Extract the (x, y) coordinate from the center of the cell holding the provided text.  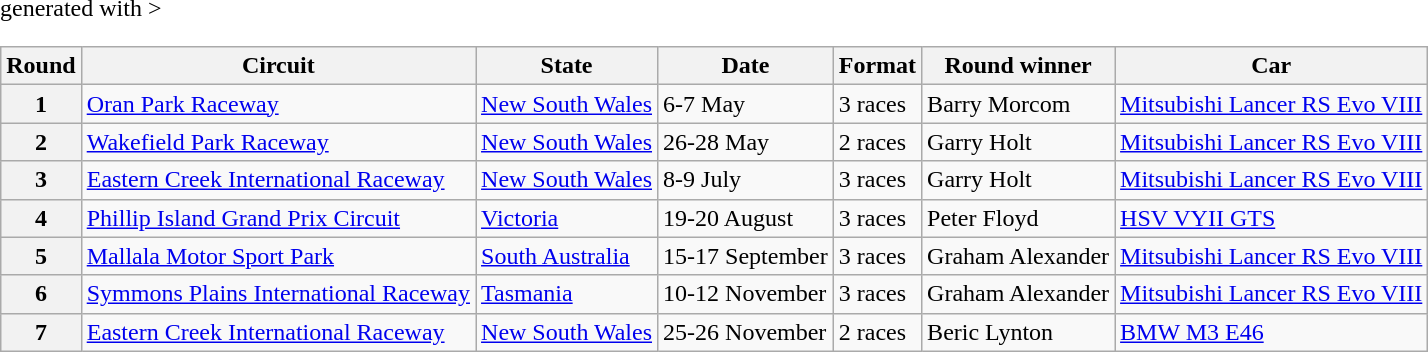
Mallala Motor Sport Park (278, 256)
Round (41, 66)
Tasmania (567, 294)
15-17 September (746, 256)
State (567, 66)
25-26 November (746, 332)
4 (41, 218)
6 (41, 294)
10-12 November (746, 294)
26-28 May (746, 142)
Format (877, 66)
Peter Floyd (1018, 218)
2 (41, 142)
Date (746, 66)
Victoria (567, 218)
BMW M3 E46 (1272, 332)
8-9 July (746, 180)
Round winner (1018, 66)
7 (41, 332)
Phillip Island Grand Prix Circuit (278, 218)
Oran Park Raceway (278, 104)
Symmons Plains International Raceway (278, 294)
Barry Morcom (1018, 104)
Beric Lynton (1018, 332)
6-7 May (746, 104)
HSV VYII GTS (1272, 218)
1 (41, 104)
3 (41, 180)
South Australia (567, 256)
Circuit (278, 66)
19-20 August (746, 218)
Car (1272, 66)
Wakefield Park Raceway (278, 142)
5 (41, 256)
